Provide the [x, y] coordinate of the cell's center where the given text is located.  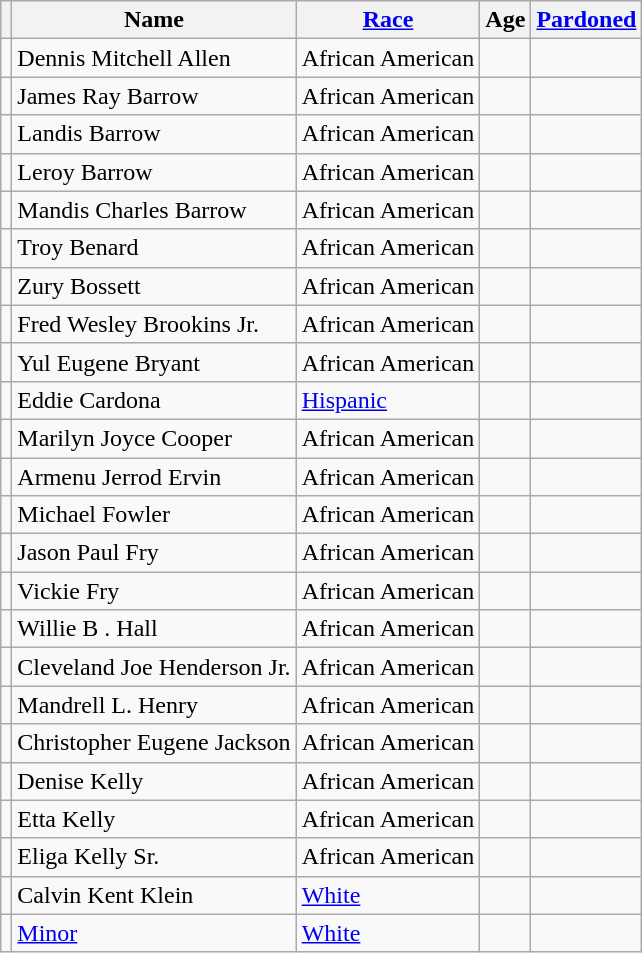
Hispanic [388, 400]
Landis Barrow [154, 134]
Vickie Fry [154, 591]
Eddie Cardona [154, 400]
Name [154, 20]
Marilyn Joyce Cooper [154, 438]
Troy Benard [154, 248]
Fred Wesley Brookins Jr. [154, 324]
Mandrell L. Henry [154, 705]
Zury Bossett [154, 286]
Race [388, 20]
Michael Fowler [154, 515]
Jason Paul Fry [154, 553]
Christopher Eugene Jackson [154, 743]
Willie B . Hall [154, 629]
Denise Kelly [154, 781]
Eliga Kelly Sr. [154, 857]
Cleveland Joe Henderson Jr. [154, 667]
Leroy Barrow [154, 172]
Yul Eugene Bryant [154, 362]
Pardoned [586, 20]
Armenu Jerrod Ervin [154, 477]
Mandis Charles Barrow [154, 210]
James Ray Barrow [154, 96]
Dennis Mitchell Allen [154, 58]
Minor [154, 933]
Age [506, 20]
Calvin Kent Klein [154, 895]
Etta Kelly [154, 819]
